Capture the cell that displays the provided text and extract its [X, Y] central coordinate. 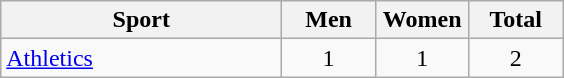
Athletics [142, 58]
Women [422, 20]
Sport [142, 20]
Men [329, 20]
Total [516, 20]
2 [516, 58]
